For the text-containing cell, return its midpoint in [x, y] coordinate format. 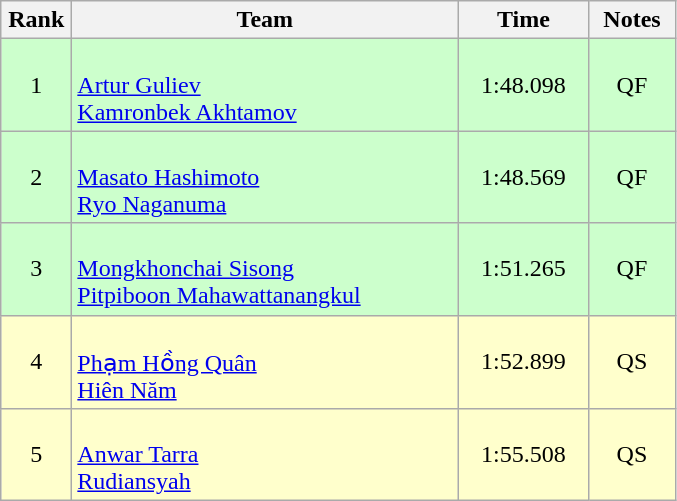
1:55.508 [524, 455]
1:48.098 [524, 85]
Notes [632, 20]
Anwar TarraRudiansyah [265, 455]
3 [36, 269]
2 [36, 177]
Mongkhonchai SisongPitpiboon Mahawattanangkul [265, 269]
Team [265, 20]
Rank [36, 20]
Phạm Hồng QuânHiên Năm [265, 362]
Artur GulievKamronbek Akhtamov [265, 85]
1:48.569 [524, 177]
Time [524, 20]
1 [36, 85]
Masato HashimotoRyo Naganuma [265, 177]
5 [36, 455]
1:51.265 [524, 269]
1:52.899 [524, 362]
4 [36, 362]
